Provide the [X, Y] coordinate of the cell's center where the given text is located.  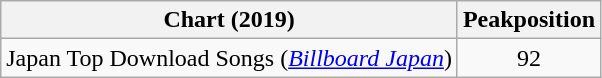
Chart (2019) [230, 20]
Japan Top Download Songs (Billboard Japan) [230, 58]
92 [528, 58]
Peakposition [528, 20]
